Return [x, y] of the center of cell containing provided text 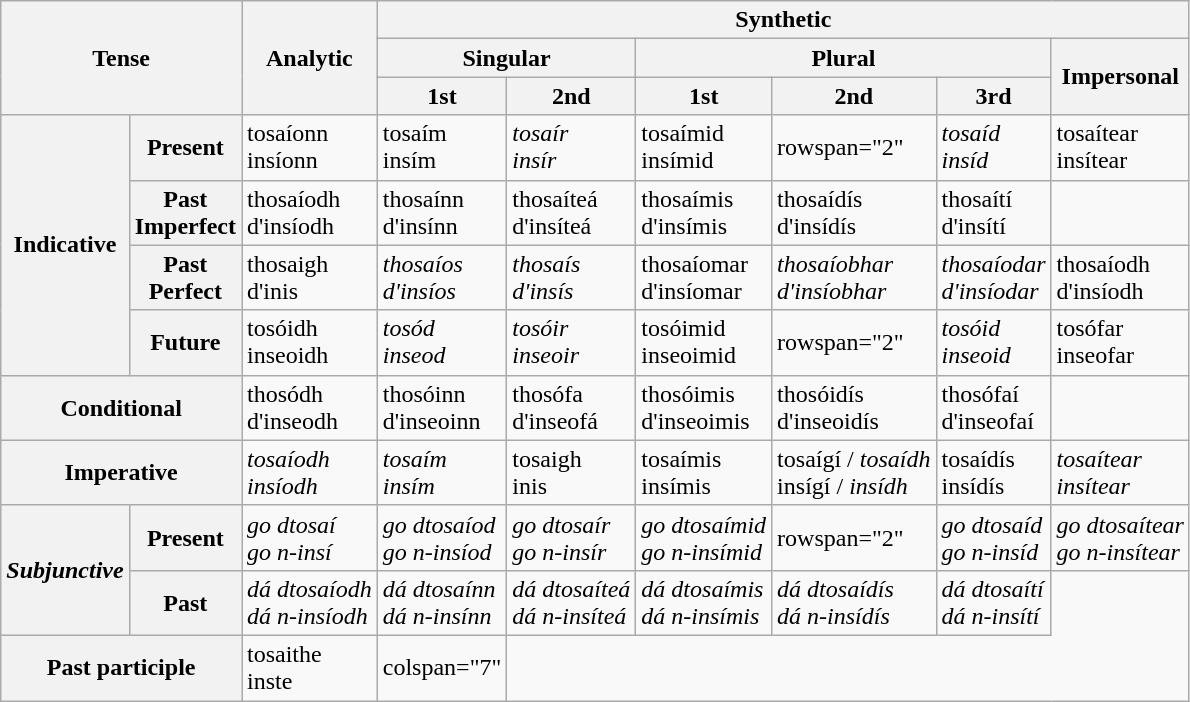
PastPerfect [185, 278]
tosaíonninsíonn [310, 148]
dá dtosaíteádá n-insíteá [572, 602]
Indicative [65, 245]
tosóidinseoid [994, 342]
thosófaíd'inseofaí [994, 408]
tosóimidinseoimid [704, 342]
Past [185, 602]
thosaínnd'insínn [442, 212]
dá dtosaínndá n-insínn [442, 602]
go dtosaígo n-insí [310, 538]
tosóirinseoir [572, 342]
go dtosaíteargo n-insítear [1120, 538]
thosaíodard'insíodar [994, 278]
Tense [122, 58]
Conditional [122, 408]
tosaígí / tosaídhinsígí / insídh [854, 472]
tosaídísinsídís [994, 472]
thosaighd'inis [310, 278]
Plural [844, 58]
thosaíosd'insíos [442, 278]
tosaímisinsímis [704, 472]
thosaímisd'insímis [704, 212]
tosófarinseofar [1120, 342]
thosóidísd'inseoidís [854, 408]
thosaísd'insís [572, 278]
Subjunctive [65, 570]
go dtosaídgo n-insíd [994, 538]
tosaídinsíd [994, 148]
tosóidhinseoidh [310, 342]
go dtosaímidgo n-insímid [704, 538]
PastImperfect [185, 212]
tosaighinis [572, 472]
dá dtosaímisdá n-insímis [704, 602]
tosaitheinste [310, 668]
3rd [994, 96]
dá dtosaítídá n-insítí [994, 602]
Past participle [122, 668]
thosaíomard'insíomar [704, 278]
thosódhd'inseodh [310, 408]
thosaíobhard'insíobhar [854, 278]
tosódinseod [442, 342]
Imperative [122, 472]
tosaíodhinsíodh [310, 472]
go dtosaíodgo n-insíod [442, 538]
thosóimisd'inseoimis [704, 408]
colspan="7" [442, 668]
go dtosaírgo n-insír [572, 538]
Singular [506, 58]
dá dtosaídísdá n-insídís [854, 602]
thosaíteád'insíteá [572, 212]
thosóinnd'inseoinn [442, 408]
Synthetic [783, 20]
tosaírinsír [572, 148]
dá dtosaíodhdá n-insíodh [310, 602]
thosaítíd'insítí [994, 212]
Analytic [310, 58]
thosófad'inseofá [572, 408]
thosaídísd'insídís [854, 212]
tosaímidinsímid [704, 148]
Future [185, 342]
Impersonal [1120, 77]
